Scan for the cell matching the given text and deliver its (x, y) coordinate at center. 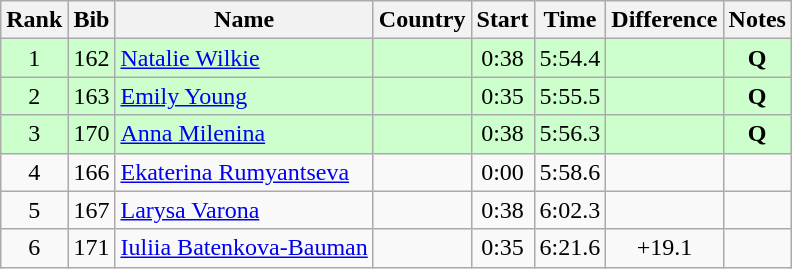
Start (502, 20)
+19.1 (664, 248)
162 (92, 58)
6 (34, 248)
Time (570, 20)
171 (92, 248)
6:02.3 (570, 210)
5:55.5 (570, 96)
Larysa Varona (244, 210)
Anna Milenina (244, 134)
4 (34, 172)
Notes (757, 20)
5 (34, 210)
6:21.6 (570, 248)
163 (92, 96)
5:58.6 (570, 172)
Bib (92, 20)
167 (92, 210)
Rank (34, 20)
5:54.4 (570, 58)
2 (34, 96)
Name (244, 20)
Iuliia Batenkova-Bauman (244, 248)
Ekaterina Rumyantseva (244, 172)
170 (92, 134)
3 (34, 134)
166 (92, 172)
Natalie Wilkie (244, 58)
5:56.3 (570, 134)
Emily Young (244, 96)
1 (34, 58)
0:00 (502, 172)
Country (422, 20)
Difference (664, 20)
